Determine the (x, y) coordinate at the center of the cell enclosing the given text.  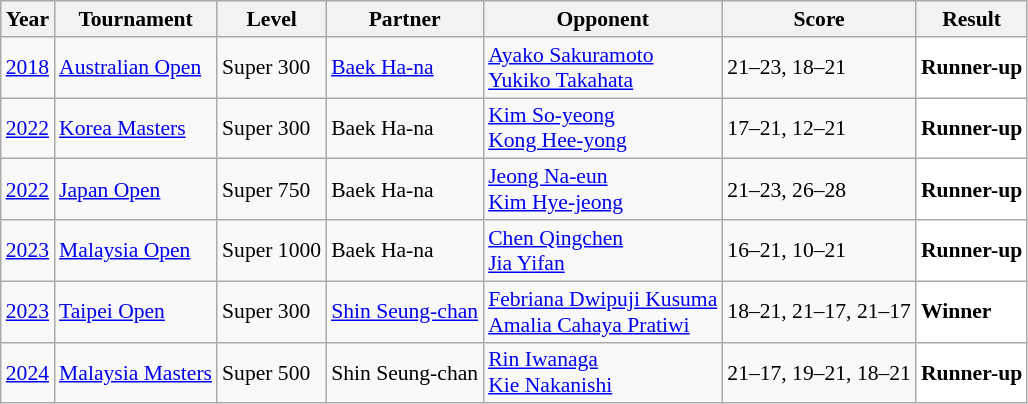
Malaysia Masters (136, 372)
Partner (404, 19)
Korea Masters (136, 128)
Taipei Open (136, 312)
Ayako Sakuramoto Yukiko Takahata (602, 68)
Winner (972, 312)
Australian Open (136, 68)
Jeong Na-eun Kim Hye-jeong (602, 190)
Level (272, 19)
Year (28, 19)
21–23, 18–21 (819, 68)
Tournament (136, 19)
Febriana Dwipuji Kusuma Amalia Cahaya Pratiwi (602, 312)
21–23, 26–28 (819, 190)
Super 1000 (272, 250)
Japan Open (136, 190)
Rin Iwanaga Kie Nakanishi (602, 372)
Chen Qingchen Jia Yifan (602, 250)
21–17, 19–21, 18–21 (819, 372)
Opponent (602, 19)
Score (819, 19)
Super 750 (272, 190)
2024 (28, 372)
17–21, 12–21 (819, 128)
Result (972, 19)
16–21, 10–21 (819, 250)
Super 500 (272, 372)
2018 (28, 68)
18–21, 21–17, 21–17 (819, 312)
Kim So-yeong Kong Hee-yong (602, 128)
Malaysia Open (136, 250)
